Locate the cell with the specified text and output its (X, Y) center coordinate. 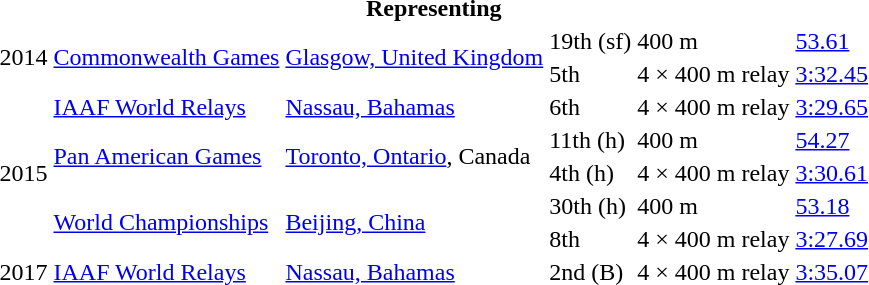
Nassau, Bahamas (414, 107)
30th (h) (590, 206)
Glasgow, United Kingdom (414, 58)
Commonwealth Games (166, 58)
Toronto, Ontario, Canada (414, 156)
IAAF World Relays (166, 107)
6th (590, 107)
Beijing, China (414, 222)
5th (590, 74)
8th (590, 239)
World Championships (166, 222)
4th (h) (590, 173)
19th (sf) (590, 41)
Pan American Games (166, 156)
11th (h) (590, 140)
